Determine the [x, y] coordinate at the center of the cell enclosing the given text.  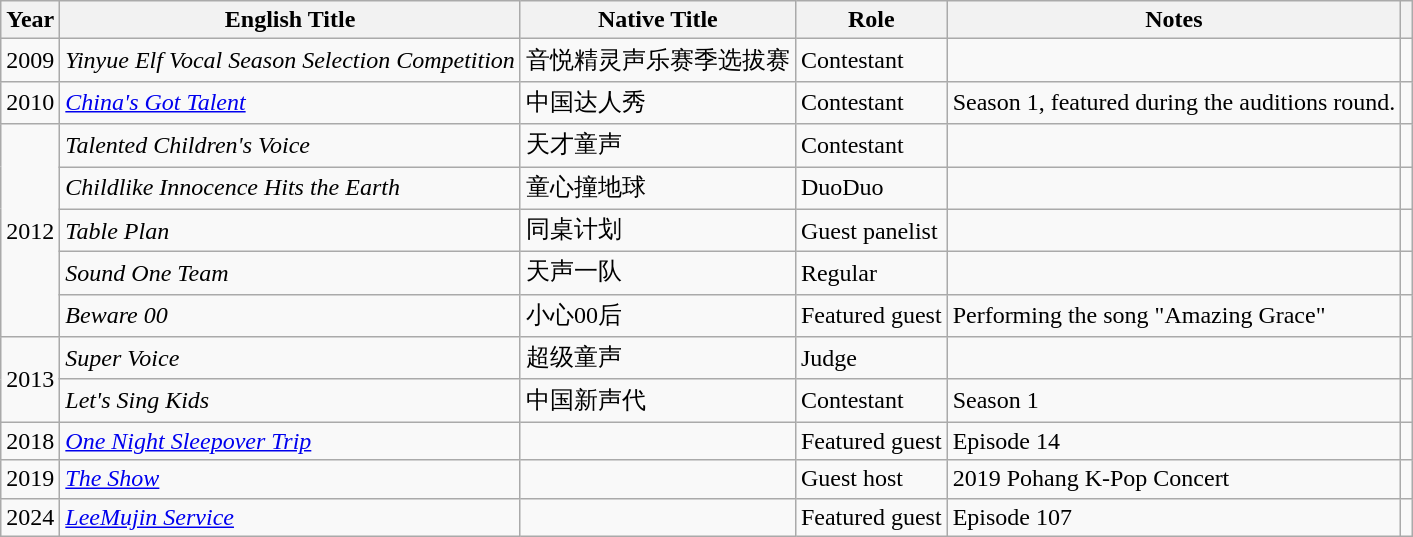
Guest host [871, 479]
China's Got Talent [290, 102]
Season 1 [1174, 400]
Sound One Team [290, 274]
Performing the song "Amazing Grace" [1174, 316]
天才童声 [658, 146]
Beware 00 [290, 316]
2019 [30, 479]
中国达人秀 [658, 102]
Guest panelist [871, 230]
2019 Pohang K-Pop Concert [1174, 479]
2010 [30, 102]
Episode 14 [1174, 441]
2009 [30, 60]
音悦精灵声乐赛季选拔赛 [658, 60]
超级童声 [658, 358]
2013 [30, 380]
Regular [871, 274]
DuoDuo [871, 188]
Judge [871, 358]
Native Title [658, 20]
One Night Sleepover Trip [290, 441]
小心00后 [658, 316]
The Show [290, 479]
Let's Sing Kids [290, 400]
Season 1, featured during the auditions round. [1174, 102]
中国新声代 [658, 400]
Yinyue Elf Vocal Season Selection Competition [290, 60]
童心撞地球 [658, 188]
2018 [30, 441]
Notes [1174, 20]
English Title [290, 20]
Episode 107 [1174, 517]
2012 [30, 230]
Super Voice [290, 358]
LeeMujin Service [290, 517]
同桌计划 [658, 230]
天声一队 [658, 274]
Table Plan [290, 230]
Childlike Innocence Hits the Earth [290, 188]
Role [871, 20]
2024 [30, 517]
Year [30, 20]
Talented Children's Voice [290, 146]
